Provide the (x, y) coordinate of the cell's center where the given text is located.  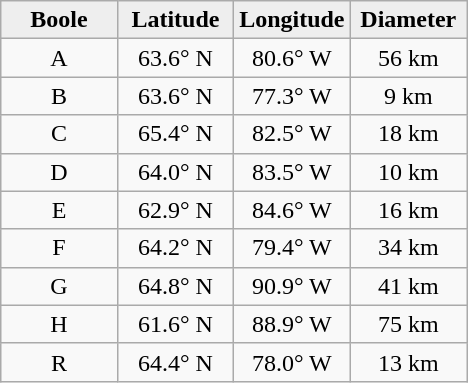
64.8° N (175, 286)
D (59, 172)
79.4° W (292, 248)
64.4° N (175, 362)
41 km (408, 286)
88.9° W (292, 324)
R (59, 362)
H (59, 324)
9 km (408, 96)
B (59, 96)
64.2° N (175, 248)
E (59, 210)
18 km (408, 134)
83.5° W (292, 172)
C (59, 134)
Longitude (292, 20)
56 km (408, 58)
75 km (408, 324)
Diameter (408, 20)
65.4° N (175, 134)
10 km (408, 172)
G (59, 286)
62.9° N (175, 210)
77.3° W (292, 96)
82.5° W (292, 134)
13 km (408, 362)
A (59, 58)
Boole (59, 20)
F (59, 248)
90.9° W (292, 286)
84.6° W (292, 210)
61.6° N (175, 324)
16 km (408, 210)
80.6° W (292, 58)
64.0° N (175, 172)
Latitude (175, 20)
34 km (408, 248)
78.0° W (292, 362)
